Pinpoint the cell where the given text exists, returning its (x, y) midpoint coordinate. 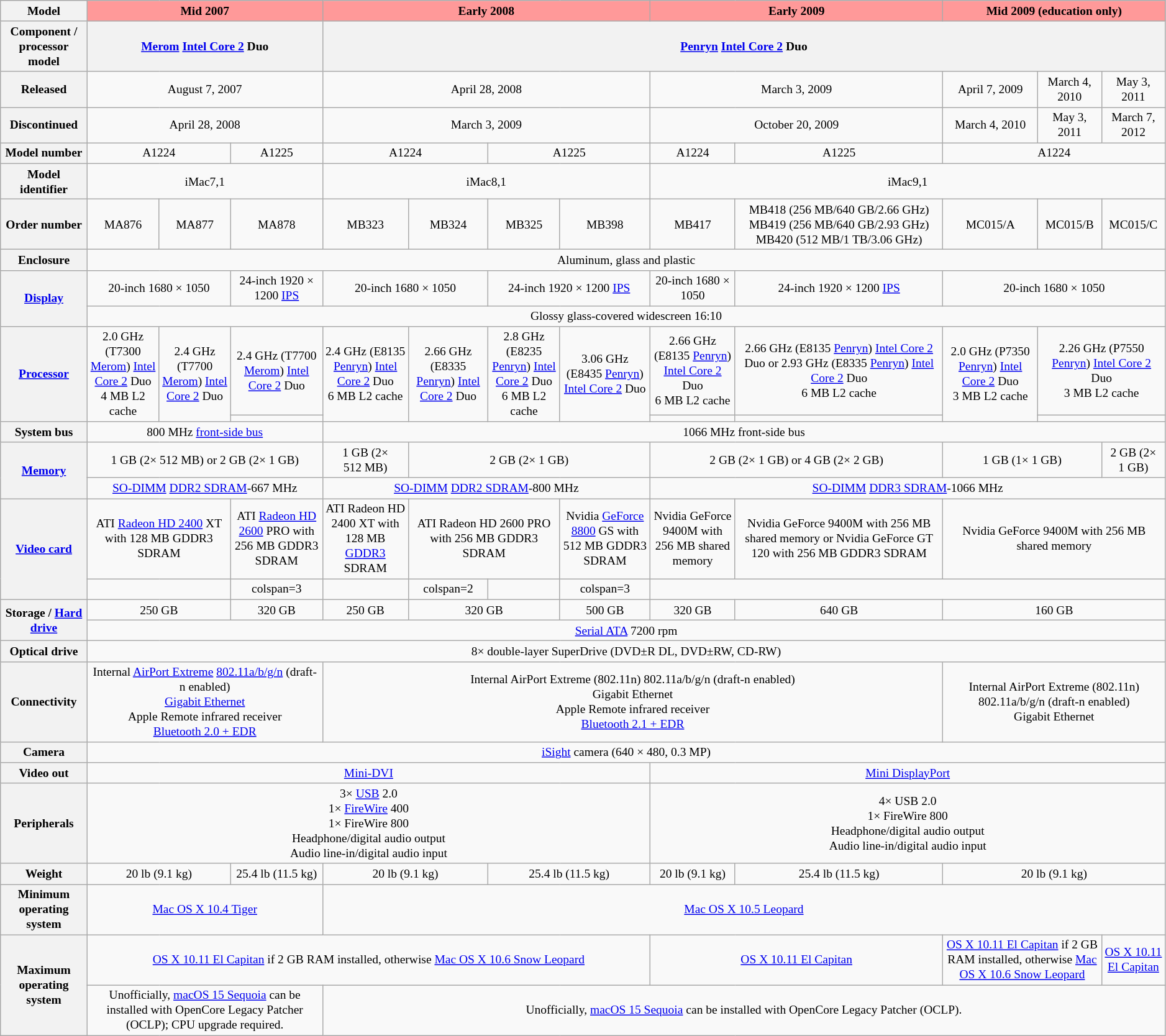
Video out (44, 773)
640 GB (839, 610)
3× USB 2.01× FireWire 4001× FireWire 800Headphone/digital audio outputAudio line-in/digital audio input (368, 824)
System bus (44, 432)
Connectivity (44, 702)
Early 2009 (796, 11)
2.66 GHz (E8135 Penryn) Intel Core 2 Duo6 MB L2 cache (693, 371)
Nvidia GeForce 8800 GS with 512 MB GDDR3 SDRAM (605, 539)
Model (44, 11)
MC015/C (1133, 224)
MB417 (693, 224)
3.06 GHz (E8435 Penryn) Intel Core 2 Duo (605, 374)
Unofficially, macOS 15 Sequoia can be installed with OpenCore Legacy Patcher (OCLP); CPU upgrade required. (205, 1010)
MB398 (605, 224)
Mini-DVI (368, 773)
Peripherals (44, 824)
MC015/A (990, 224)
Weight (44, 873)
Maximum operating system (44, 985)
500 GB (605, 610)
Glossy glass-covered widescreen 16:10 (626, 316)
Mini DisplayPort (908, 773)
Serial ATA 7200 rpm (626, 631)
Early 2008 (486, 11)
Camera (44, 752)
iMac7,1 (205, 181)
Model identifier (44, 181)
Internal AirPort Extreme (802.11n) 802.11a/b/g/n (draft-n enabled)Gigabit EthernetApple Remote infrared receiverBluetooth 2.1 + EDR (632, 702)
Storage / Hard drive (44, 620)
Released (44, 89)
2.0 GHz (T7300 Merom) Intel Core 2 Duo4 MB L2 cache (123, 374)
Mac OS X 10.5 Leopard (744, 909)
August 7, 2007 (205, 89)
April 7, 2009 (990, 89)
March 7, 2012 (1133, 125)
2 GB (2× 1 GB) or 4 GB (2× 2 GB) (796, 460)
Display (44, 298)
2.66 GHz (E8335 Penryn) Intel Core 2 Duo (449, 374)
MA878 (276, 224)
MA876 (123, 224)
colspan=2 (449, 589)
Memory (44, 471)
MB324 (449, 224)
Processor (44, 374)
Component / processor model (44, 46)
2.0 GHz (P7350 Penryn) Intel Core 2 Duo3 MB L2 cache (990, 374)
SO-DIMM DDR2 SDRAM-800 MHz (486, 488)
1 GB (1× 1 GB) (1023, 460)
Model number (44, 153)
Unofficially, macOS 15 Sequoia can be installed with OpenCore Legacy Patcher (OCLP). (744, 1010)
Mid 2009 (education only) (1054, 11)
MB325 (524, 224)
Discontinued (44, 125)
800 MHz front-side bus (205, 432)
Aluminum, glass and plastic (626, 260)
8× double-layer SuperDrive (DVD±R DL, DVD±RW, CD-RW) (626, 651)
2.66 GHz (E8135 Penryn) Intel Core 2 Duo or 2.93 GHz (E8335 Penryn) Intel Core 2 Duo6 MB L2 cache (839, 371)
October 20, 2009 (796, 125)
Mid 2007 (205, 11)
Video card (44, 549)
iSight camera (640 × 480, 0.3 MP) (626, 752)
SO-DIMM DDR2 SDRAM-667 MHz (205, 488)
1 GB (2× 512 MB) or 2 GB (2× 1 GB) (205, 460)
2.8 GHz (E8235 Penryn) Intel Core 2 Duo6 MB L2 cache (524, 374)
Minimum operating system (44, 909)
Enclosure (44, 260)
Internal AirPort Extreme 802.11a/b/g/n (draft-n enabled)Gigabit EthernetApple Remote infrared receiverBluetooth 2.0 + EDR (205, 702)
MB323 (365, 224)
iMac9,1 (908, 181)
Internal AirPort Extreme (802.11n) 802.11a/b/g/n (draft-n enabled)Gigabit Ethernet (1054, 702)
Merom Intel Core 2 Duo (205, 46)
MC015/B (1070, 224)
2.4 GHz (E8135 Penryn) Intel Core 2 Duo6 MB L2 cache (365, 374)
Mac OS X 10.4 Tiger (205, 909)
4× USB 2.01× FireWire 800Headphone/digital audio outputAudio line-in/digital audio input (908, 824)
Nvidia GeForce 9400M with 256 MB shared memory or Nvidia GeForce GT 120 with 256 MB GDDR3 SDRAM (839, 539)
Order number (44, 224)
MA877 (195, 224)
160 GB (1054, 610)
SO-DIMM DDR3 SDRAM-1066 MHz (908, 488)
Optical drive (44, 651)
2.26 GHz (P7550 Penryn) Intel Core 2 Duo3 MB L2 cache (1102, 371)
1066 MHz front-side bus (744, 432)
1 GB (2× 512 MB) (365, 460)
Penryn Intel Core 2 Duo (744, 46)
iMac8,1 (486, 181)
MB418 (256 MB/640 GB/2.66 GHz)MB419 (256 MB/640 GB/2.93 GHz)MB420 (512 MB/1 TB/3.06 GHz) (839, 224)
